Search for the cell housing the specified text and yield its [X, Y] center coordinate. 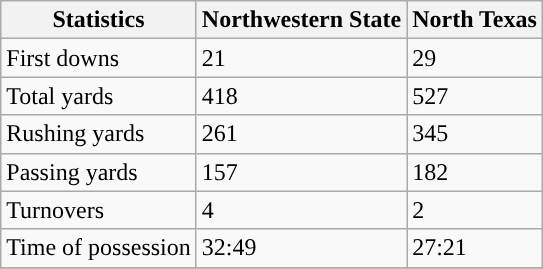
2 [475, 210]
Northwestern State [301, 20]
182 [475, 172]
32:49 [301, 248]
261 [301, 134]
North Texas [475, 20]
418 [301, 96]
Statistics [99, 20]
527 [475, 96]
Rushing yards [99, 134]
First downs [99, 58]
Time of possession [99, 248]
4 [301, 210]
345 [475, 134]
Passing yards [99, 172]
21 [301, 58]
29 [475, 58]
Total yards [99, 96]
27:21 [475, 248]
Turnovers [99, 210]
157 [301, 172]
